Detect which cell encompasses the target text, then output its [X, Y] center coordinate. 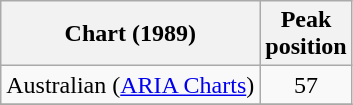
Peakposition [306, 34]
57 [306, 85]
Australian (ARIA Charts) [130, 85]
Chart (1989) [130, 34]
